Locate the cell with the specified text and output its [X, Y] center coordinate. 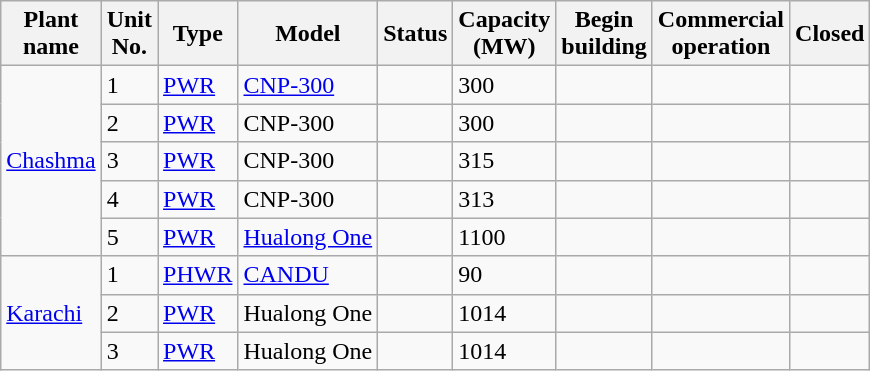
315 [504, 161]
Commercialoperation [720, 34]
UnitNo. [129, 34]
CANDU [308, 275]
Beginbuilding [604, 34]
Chashma [51, 161]
90 [504, 275]
313 [504, 199]
5 [129, 237]
Model [308, 34]
Closed [830, 34]
Capacity(MW) [504, 34]
4 [129, 199]
Type [198, 34]
PHWR [198, 275]
1100 [504, 237]
Plantname [51, 34]
Karachi [51, 313]
Status [416, 34]
